Extract the [X, Y] coordinate from the center of the cell holding the provided text.  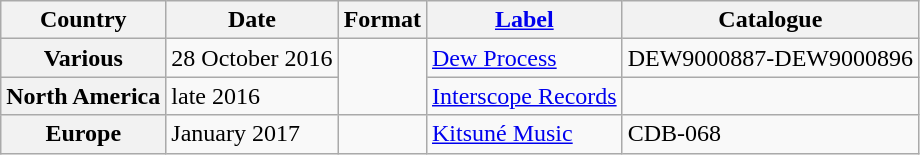
Format [382, 20]
January 2017 [252, 134]
Dew Process [524, 58]
Kitsuné Music [524, 134]
Europe [84, 134]
Interscope Records [524, 96]
Label [524, 20]
DEW9000887-DEW9000896 [770, 58]
Date [252, 20]
North America [84, 96]
Various [84, 58]
Country [84, 20]
late 2016 [252, 96]
CDB-068 [770, 134]
28 October 2016 [252, 58]
Catalogue [770, 20]
